Return the (x, y) coordinate for the center point of the cell that contains the specified text.  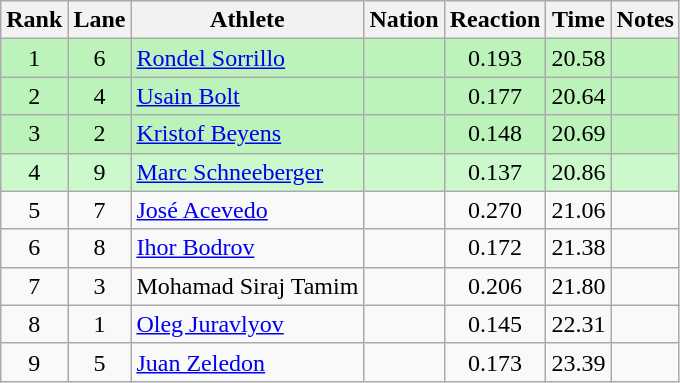
20.58 (578, 58)
0.148 (495, 134)
Time (578, 20)
0.173 (495, 362)
23.39 (578, 362)
Nation (404, 20)
Kristof Beyens (248, 134)
0.206 (495, 286)
Marc Schneeberger (248, 172)
Juan Zeledon (248, 362)
José Acevedo (248, 210)
0.145 (495, 324)
0.270 (495, 210)
0.193 (495, 58)
Rondel Sorrillo (248, 58)
21.80 (578, 286)
0.177 (495, 96)
20.69 (578, 134)
20.86 (578, 172)
20.64 (578, 96)
Ihor Bodrov (248, 248)
Usain Bolt (248, 96)
Oleg Juravlyov (248, 324)
22.31 (578, 324)
Lane (100, 20)
Rank (34, 20)
0.172 (495, 248)
Reaction (495, 20)
Notes (645, 20)
0.137 (495, 172)
21.06 (578, 210)
Athlete (248, 20)
Mohamad Siraj Tamim (248, 286)
21.38 (578, 248)
